Find where the given text appears and provide that cell's center as (x, y) coordinate. 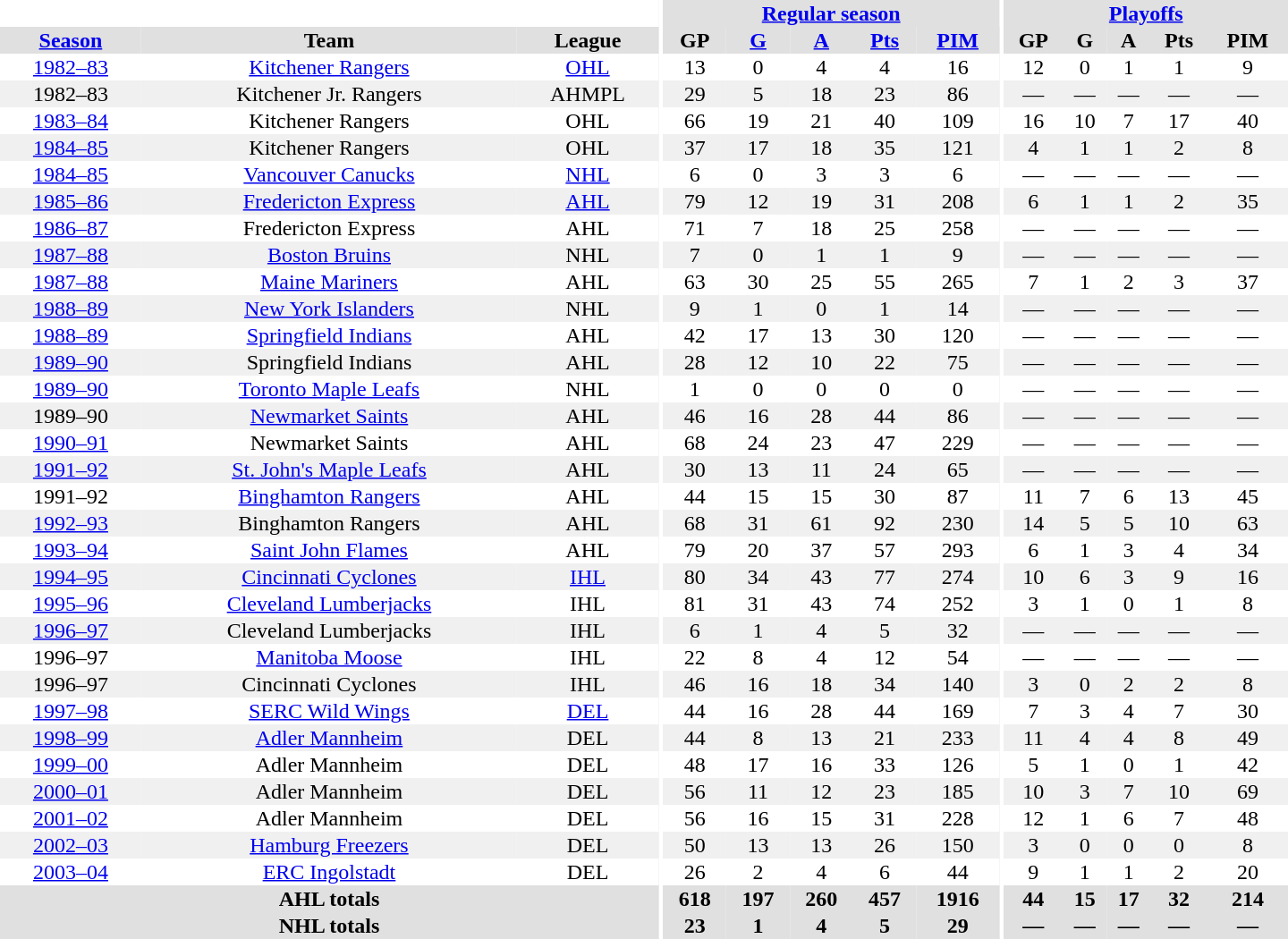
St. John's Maple Leafs (329, 469)
2003–04 (71, 872)
1994–95 (71, 577)
293 (957, 550)
1985–86 (71, 201)
121 (957, 148)
126 (957, 765)
69 (1248, 791)
185 (957, 791)
Manitoba Moose (329, 657)
2002–03 (71, 845)
66 (694, 121)
New York Islanders (329, 309)
140 (957, 684)
260 (821, 899)
1995–96 (71, 604)
54 (957, 657)
1992–93 (71, 523)
214 (1248, 899)
Team (329, 40)
Hamburg Freezers (329, 845)
2000–01 (71, 791)
1990–91 (71, 443)
57 (885, 550)
1999–00 (71, 765)
45 (1248, 496)
2001–02 (71, 818)
230 (957, 523)
229 (957, 443)
1916 (957, 899)
274 (957, 577)
AHMPL (588, 94)
NHL totals (329, 926)
150 (957, 845)
SERC Wild Wings (329, 711)
252 (957, 604)
Maine Mariners (329, 282)
1997–98 (71, 711)
77 (885, 577)
Season (71, 40)
61 (821, 523)
233 (957, 738)
169 (957, 711)
League (588, 40)
74 (885, 604)
Saint John Flames (329, 550)
65 (957, 469)
258 (957, 228)
Kitchener Jr. Rangers (329, 94)
92 (885, 523)
618 (694, 899)
120 (957, 335)
1993–94 (71, 550)
265 (957, 282)
109 (957, 121)
1983–84 (71, 121)
1986–87 (71, 228)
197 (758, 899)
81 (694, 604)
AHL totals (329, 899)
208 (957, 201)
1998–99 (71, 738)
87 (957, 496)
Vancouver Canucks (329, 174)
ERC Ingolstadt (329, 872)
Regular season (831, 13)
55 (885, 282)
457 (885, 899)
228 (957, 818)
75 (957, 362)
47 (885, 443)
Boston Bruins (329, 255)
Toronto Maple Leafs (329, 389)
49 (1248, 738)
Playoffs (1146, 13)
71 (694, 228)
80 (694, 577)
50 (694, 845)
33 (885, 765)
